Return [x, y] of the center of cell containing provided text 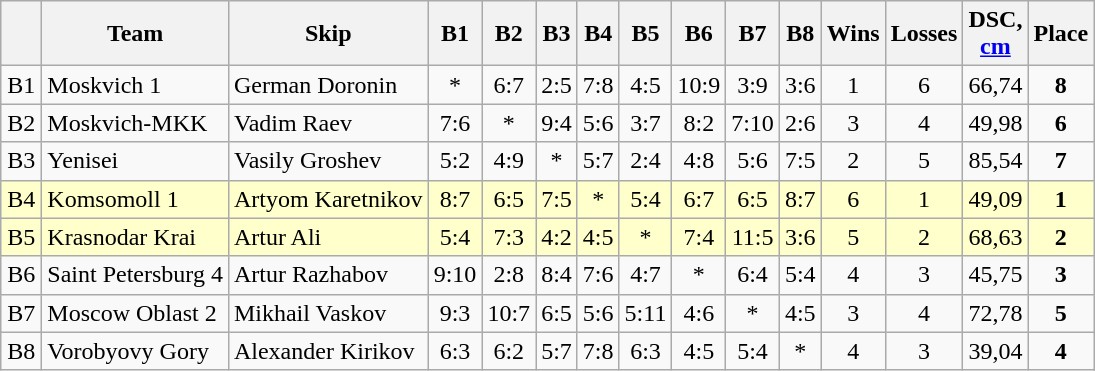
Losses [924, 34]
Wins [853, 34]
72,78 [996, 313]
Artyom Karetnikov [328, 199]
9:3 [455, 313]
45,75 [996, 275]
Artur Ali [328, 237]
49,09 [996, 199]
2:8 [509, 275]
7:4 [699, 237]
2:6 [800, 123]
9:4 [557, 123]
68,63 [996, 237]
Komsomoll 1 [136, 199]
Artur Razhabov [328, 275]
Saint Petersburg 4 [136, 275]
Vadim Raev [328, 123]
Krasnodar Krai [136, 237]
2:4 [646, 161]
4:9 [509, 161]
2:5 [557, 85]
85,54 [996, 161]
Moskvich 1 [136, 85]
4:8 [699, 161]
Vasily Groshev [328, 161]
8:4 [557, 275]
49,98 [996, 123]
5:11 [646, 313]
10:9 [699, 85]
6:4 [753, 275]
Alexander Kirikov [328, 351]
9:10 [455, 275]
4:7 [646, 275]
Team [136, 34]
Mikhail Vaskov [328, 313]
8 [1061, 85]
66,74 [996, 85]
11:5 [753, 237]
Skip [328, 34]
4:2 [557, 237]
DSC, cm [996, 34]
8:2 [699, 123]
6:2 [509, 351]
7:3 [509, 237]
5:2 [455, 161]
German Doronin [328, 85]
Moscow Oblast 2 [136, 313]
Place [1061, 34]
7 [1061, 161]
39,04 [996, 351]
Vorobyovy Gory [136, 351]
4:6 [699, 313]
3:7 [646, 123]
3:9 [753, 85]
Moskvich-MKK [136, 123]
Yenisei [136, 161]
10:7 [509, 313]
7:10 [753, 123]
